Extract the [x, y] coordinate from the center of the cell holding the provided text.  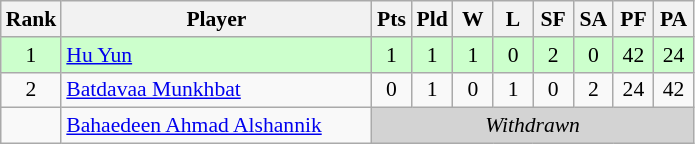
Withdrawn [532, 126]
SA [593, 19]
Bahaedeen Ahmad Alshannik [216, 126]
PF [633, 19]
W [473, 19]
PA [673, 19]
Pld [432, 19]
Player [216, 19]
Hu Yun [216, 55]
Rank [32, 19]
Batdavaa Munkhbat [216, 90]
Pts [391, 19]
L [513, 19]
SF [553, 19]
